Output the (X, Y) coordinate of the center of the cell containing the given text.  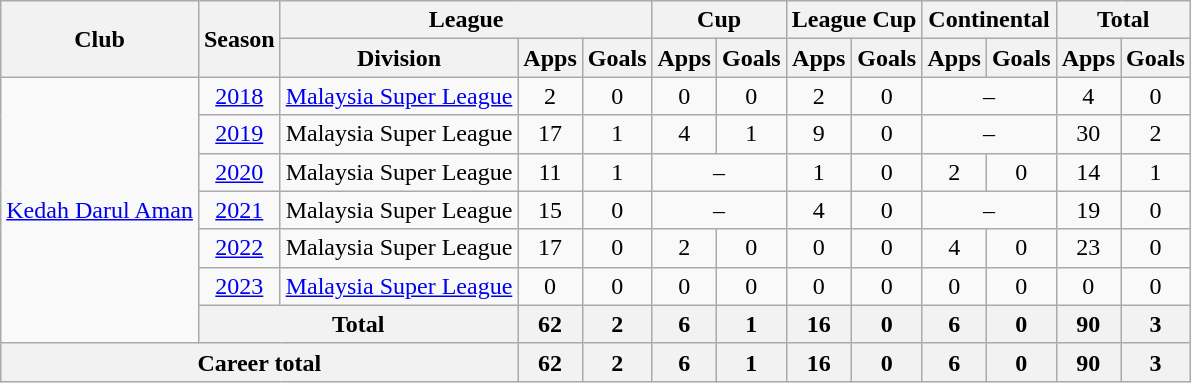
Kedah Darul Aman (100, 210)
2018 (239, 96)
15 (550, 210)
2020 (239, 172)
Club (100, 39)
2019 (239, 134)
2023 (239, 286)
Career total (260, 362)
Cup (719, 20)
30 (1088, 134)
League (466, 20)
Division (399, 58)
League Cup (854, 20)
2021 (239, 210)
Season (239, 39)
11 (550, 172)
2022 (239, 248)
23 (1088, 248)
14 (1088, 172)
19 (1088, 210)
9 (818, 134)
Continental (989, 20)
